Return (x, y) of the center of cell containing provided text 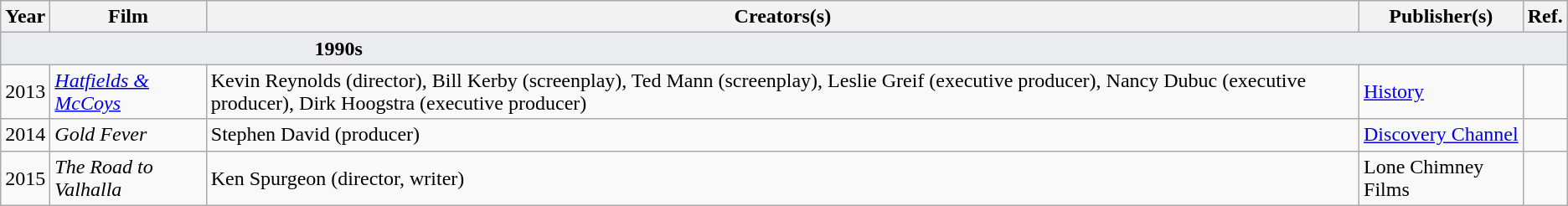
2014 (25, 135)
Ref. (1545, 17)
Ken Spurgeon (director, writer) (782, 178)
Creators(s) (782, 17)
Discovery Channel (1442, 135)
Film (128, 17)
2013 (25, 92)
2015 (25, 178)
Lone Chimney Films (1442, 178)
History (1442, 92)
The Road to Valhalla (128, 178)
Stephen David (producer) (782, 135)
Hatfields & McCoys (128, 92)
Year (25, 17)
1990s (784, 49)
Gold Fever (128, 135)
Publisher(s) (1442, 17)
